Extract the (x, y) coordinate from the center of the cell holding the provided text.  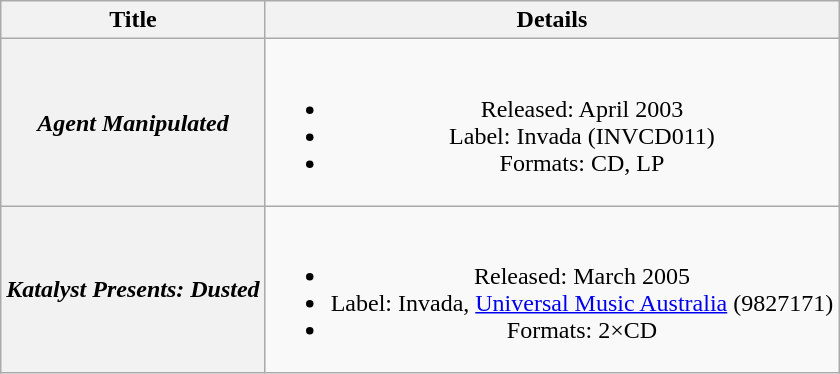
Katalyst Presents: Dusted (133, 290)
Released: March 2005Label: Invada, Universal Music Australia (9827171)Formats: 2×CD (552, 290)
Agent Manipulated (133, 122)
Title (133, 20)
Details (552, 20)
Released: April 2003Label: Invada (INVCD011)Formats: CD, LP (552, 122)
